Detect which cell encompasses the target text, then output its [X, Y] center coordinate. 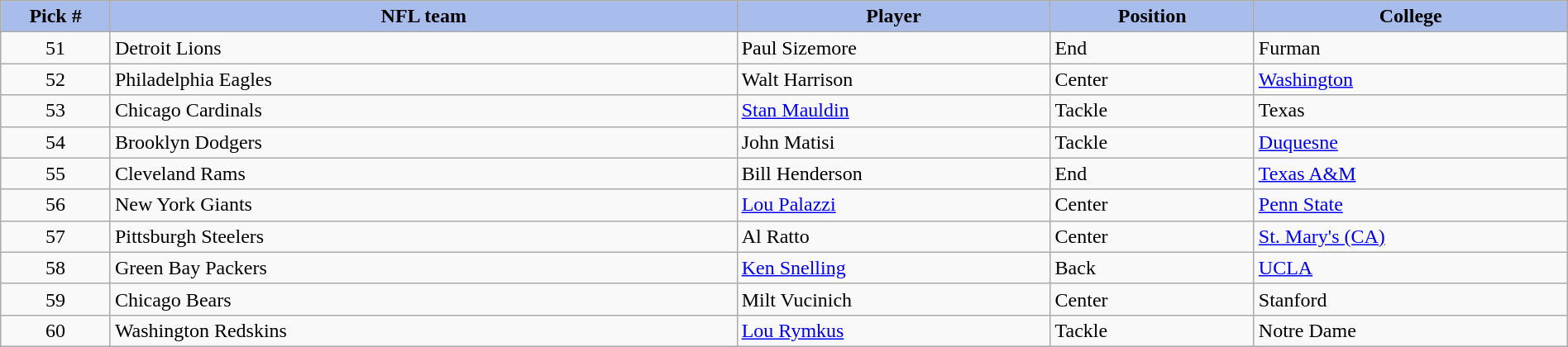
Green Bay Packers [423, 268]
Detroit Lions [423, 48]
56 [56, 205]
Furman [1411, 48]
Lou Rymkus [893, 330]
UCLA [1411, 268]
Back [1152, 268]
Walt Harrison [893, 79]
Al Ratto [893, 236]
Milt Vucinich [893, 299]
Lou Palazzi [893, 205]
Player [893, 17]
Texas A&M [1411, 173]
Duquesne [1411, 142]
Penn State [1411, 205]
Philadelphia Eagles [423, 79]
Texas [1411, 111]
Paul Sizemore [893, 48]
52 [56, 79]
Pittsburgh Steelers [423, 236]
57 [56, 236]
NFL team [423, 17]
College [1411, 17]
Bill Henderson [893, 173]
54 [56, 142]
Chicago Bears [423, 299]
Chicago Cardinals [423, 111]
Washington [1411, 79]
John Matisi [893, 142]
Notre Dame [1411, 330]
New York Giants [423, 205]
Brooklyn Dodgers [423, 142]
53 [56, 111]
60 [56, 330]
Washington Redskins [423, 330]
Ken Snelling [893, 268]
51 [56, 48]
59 [56, 299]
Stan Mauldin [893, 111]
Stanford [1411, 299]
Position [1152, 17]
55 [56, 173]
St. Mary's (CA) [1411, 236]
Cleveland Rams [423, 173]
Pick # [56, 17]
58 [56, 268]
